Return the (x, y) coordinate for the center point of the cell that contains the specified text.  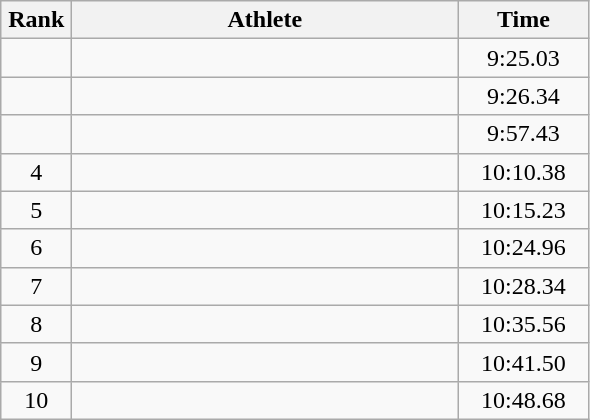
5 (36, 210)
10:15.23 (524, 210)
8 (36, 324)
9:25.03 (524, 58)
10 (36, 400)
9:26.34 (524, 96)
10:41.50 (524, 362)
10:35.56 (524, 324)
10:10.38 (524, 172)
Athlete (265, 20)
4 (36, 172)
7 (36, 286)
9:57.43 (524, 134)
10:48.68 (524, 400)
6 (36, 248)
10:28.34 (524, 286)
10:24.96 (524, 248)
Time (524, 20)
Rank (36, 20)
9 (36, 362)
